Extract the [X, Y] coordinate from the center of the cell holding the provided text.  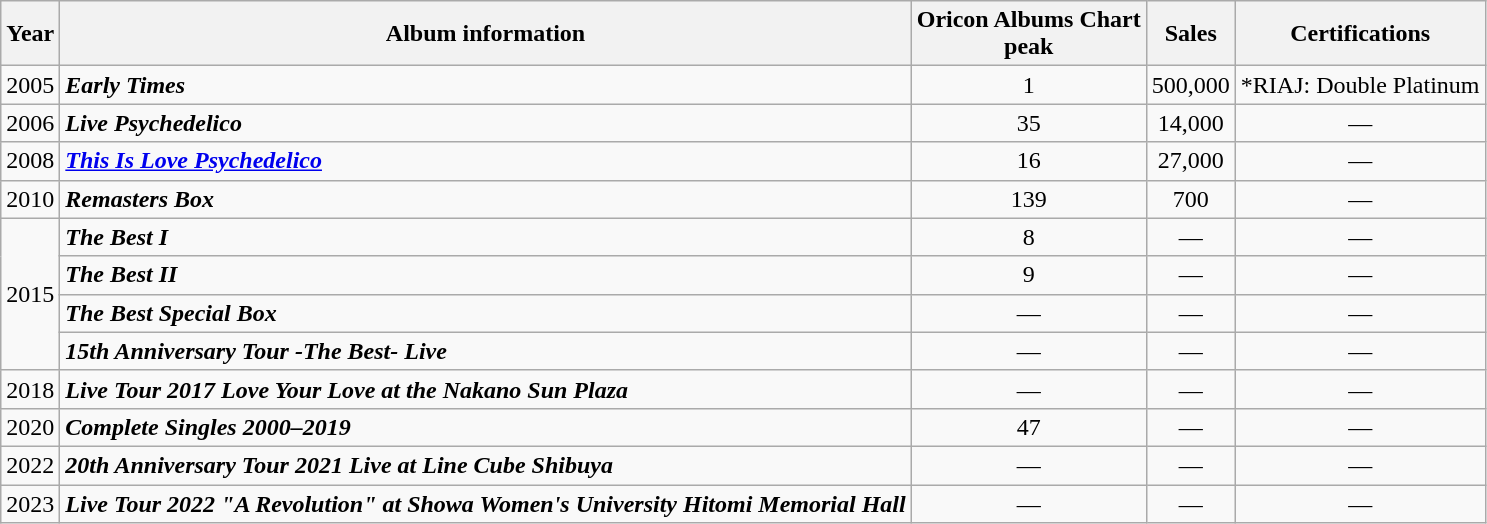
Complete Singles 2000–2019 [486, 427]
700 [1190, 199]
The Best Special Box [486, 313]
Album information [486, 34]
47 [1028, 427]
2023 [30, 503]
Live Tour 2017 Love Your Love at the Nakano Sun Plaza [486, 389]
500,000 [1190, 85]
2008 [30, 161]
2020 [30, 427]
15th Anniversary Tour -The Best- Live [486, 351]
The Best II [486, 275]
Remasters Box [486, 199]
27,000 [1190, 161]
14,000 [1190, 123]
2006 [30, 123]
Live Psychedelico [486, 123]
2010 [30, 199]
*RIAJ: Double Platinum [1360, 85]
The Best I [486, 237]
2015 [30, 294]
This Is Love Psychedelico [486, 161]
Sales [1190, 34]
16 [1028, 161]
Certifications [1360, 34]
2022 [30, 465]
Year [30, 34]
Live Tour 2022 "A Revolution" at Showa Women's University Hitomi Memorial Hall [486, 503]
35 [1028, 123]
8 [1028, 237]
Oricon Albums Chartpeak [1028, 34]
2018 [30, 389]
139 [1028, 199]
2005 [30, 85]
9 [1028, 275]
Early Times [486, 85]
20th Anniversary Tour 2021 Live at Line Cube Shibuya [486, 465]
1 [1028, 85]
